Determine the (X, Y) coordinate at the center of the cell enclosing the given text.  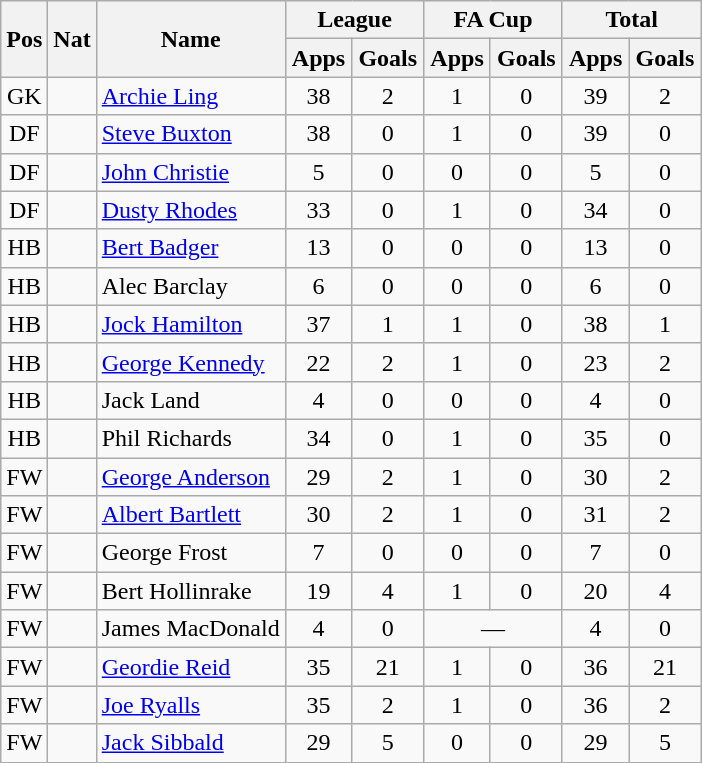
FA Cup (494, 20)
John Christie (190, 172)
23 (596, 362)
Jack Land (190, 400)
Alec Barclay (190, 286)
James MacDonald (190, 629)
Archie Ling (190, 96)
Nat (72, 39)
Bert Hollinrake (190, 591)
Steve Buxton (190, 134)
37 (318, 324)
Joe Ryalls (190, 705)
Total (632, 20)
Jock Hamilton (190, 324)
Name (190, 39)
League (354, 20)
33 (318, 210)
— (494, 629)
GK (24, 96)
22 (318, 362)
George Kennedy (190, 362)
19 (318, 591)
George Frost (190, 553)
Dusty Rhodes (190, 210)
Phil Richards (190, 438)
George Anderson (190, 477)
31 (596, 515)
Jack Sibbald (190, 743)
Bert Badger (190, 248)
Pos (24, 39)
Albert Bartlett (190, 515)
Geordie Reid (190, 667)
20 (596, 591)
